Capture the cell that displays the provided text and extract its [x, y] central coordinate. 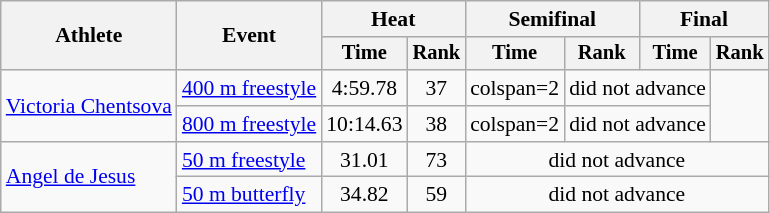
50 m butterfly [249, 195]
50 m freestyle [249, 160]
Athlete [89, 36]
Semifinal [552, 19]
Heat [393, 19]
73 [437, 160]
Event [249, 36]
38 [437, 124]
Angel de Jesus [89, 178]
31.01 [364, 160]
400 m freestyle [249, 88]
Victoria Chentsova [89, 106]
4:59.78 [364, 88]
800 m freestyle [249, 124]
10:14.63 [364, 124]
Final [704, 19]
37 [437, 88]
59 [437, 195]
34.82 [364, 195]
